Output the [x, y] coordinate of the center of the cell containing the given text.  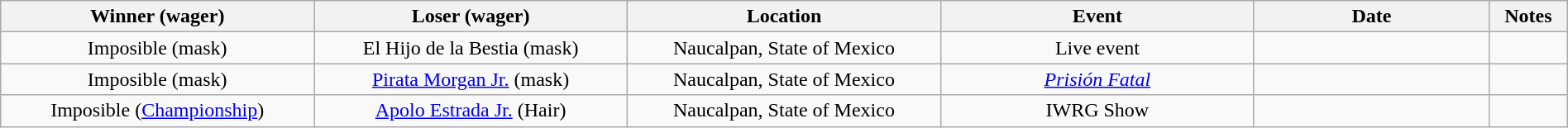
Winner (wager) [157, 17]
Live event [1097, 48]
Pirata Morgan Jr. (mask) [471, 79]
Loser (wager) [471, 17]
Date [1371, 17]
Prisión Fatal [1097, 79]
El Hijo de la Bestia (mask) [471, 48]
Location [784, 17]
Event [1097, 17]
Apolo Estrada Jr. (Hair) [471, 111]
Notes [1528, 17]
Imposible (Championship) [157, 111]
IWRG Show [1097, 111]
